Return the (x, y) coordinate for the center point of the cell that contains the specified text.  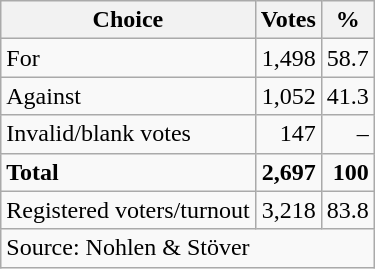
41.3 (348, 96)
1,498 (288, 58)
Total (128, 172)
Votes (288, 20)
1,052 (288, 96)
147 (288, 134)
Against (128, 96)
83.8 (348, 210)
Invalid/blank votes (128, 134)
Source: Nohlen & Stöver (188, 248)
Choice (128, 20)
58.7 (348, 58)
2,697 (288, 172)
3,218 (288, 210)
Registered voters/turnout (128, 210)
100 (348, 172)
% (348, 20)
– (348, 134)
For (128, 58)
